Find where the given text appears and provide that cell's center as (x, y) coordinate. 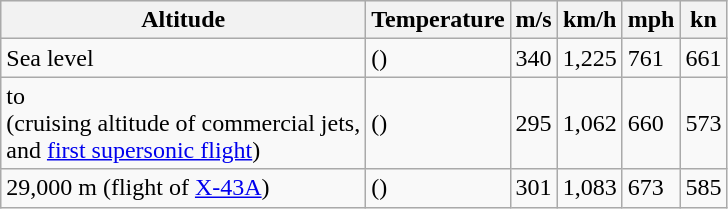
661 (704, 58)
301 (534, 188)
1,225 (590, 58)
585 (704, 188)
573 (704, 123)
29,000 m (flight of X-43A) (184, 188)
m/s (534, 20)
Temperature (438, 20)
1,083 (590, 188)
673 (651, 188)
km/h (590, 20)
mph (651, 20)
1,062 (590, 123)
Altitude (184, 20)
660 (651, 123)
Sea level (184, 58)
295 (534, 123)
to (cruising altitude of commercial jets,and first supersonic flight) (184, 123)
340 (534, 58)
kn (704, 20)
761 (651, 58)
